Locate the cell with the specified text and output its (X, Y) center coordinate. 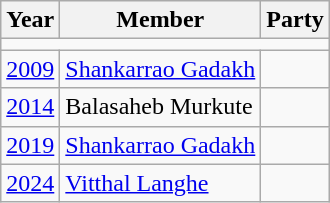
Year (30, 20)
Balasaheb Murkute (160, 107)
2009 (30, 69)
Party (295, 20)
2024 (30, 183)
Vitthal Langhe (160, 183)
2014 (30, 107)
Member (160, 20)
2019 (30, 145)
